Search for the cell housing the specified text and yield its (X, Y) center coordinate. 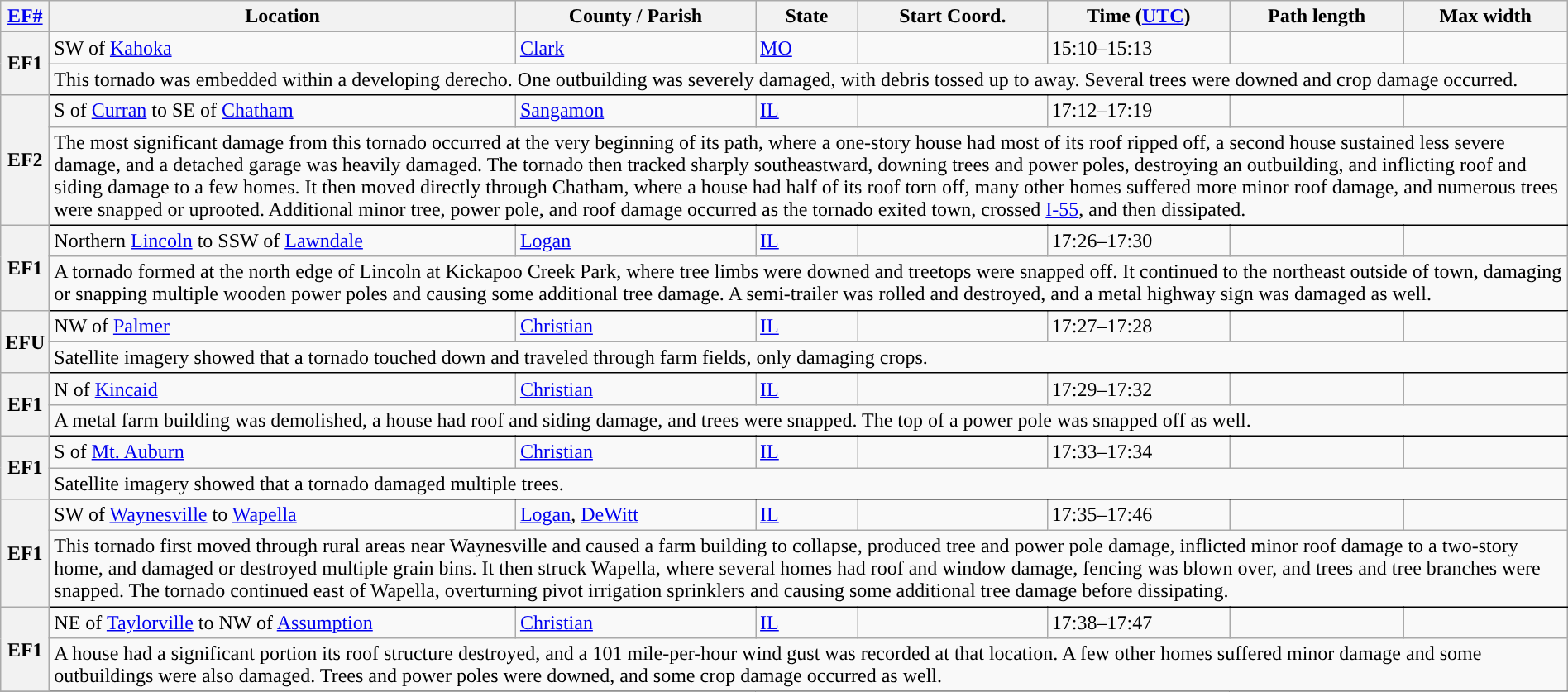
State (807, 17)
EF2 (25, 160)
EFU (25, 341)
Max width (1485, 17)
Clark (635, 48)
Location (283, 17)
N of Kincaid (283, 389)
Logan, DeWitt (635, 515)
Path length (1317, 17)
17:12–17:19 (1138, 111)
Start Coord. (953, 17)
S of Curran to SE of Chatham (283, 111)
SW of Waynesville to Wapella (283, 515)
Logan (635, 241)
MO (807, 48)
17:26–17:30 (1138, 241)
Satellite imagery showed that a tornado touched down and traveled through farm fields, only damaging crops. (809, 357)
A metal farm building was demolished, a house had roof and siding damage, and trees were snapped. The top of a power pole was snapped off as well. (809, 420)
SW of Kahoka (283, 48)
17:33–17:34 (1138, 451)
17:35–17:46 (1138, 515)
NE of Taylorville to NW of Assumption (283, 623)
17:29–17:32 (1138, 389)
County / Parish (635, 17)
Time (UTC) (1138, 17)
17:27–17:28 (1138, 326)
15:10–15:13 (1138, 48)
NW of Palmer (283, 326)
Sangamon (635, 111)
Northern Lincoln to SSW of Lawndale (283, 241)
S of Mt. Auburn (283, 451)
EF# (25, 17)
Satellite imagery showed that a tornado damaged multiple trees. (809, 484)
17:38–17:47 (1138, 623)
